Extract the [X, Y] coordinate from the center of the cell holding the provided text.  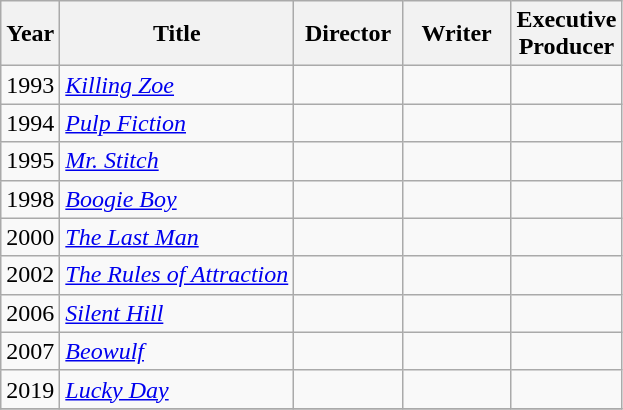
2019 [30, 389]
2006 [30, 313]
Lucky Day [177, 389]
2002 [30, 275]
2000 [30, 237]
1995 [30, 161]
Killing Zoe [177, 85]
1994 [30, 123]
Pulp Fiction [177, 123]
Title [177, 34]
Director [348, 34]
2007 [30, 351]
1998 [30, 199]
The Last Man [177, 237]
Silent Hill [177, 313]
Beowulf [177, 351]
1993 [30, 85]
The Rules of Attraction [177, 275]
Boogie Boy [177, 199]
Mr. Stitch [177, 161]
Writer [456, 34]
Year [30, 34]
ExecutiveProducer [566, 34]
